Find where the given text appears and provide that cell's center as [x, y] coordinate. 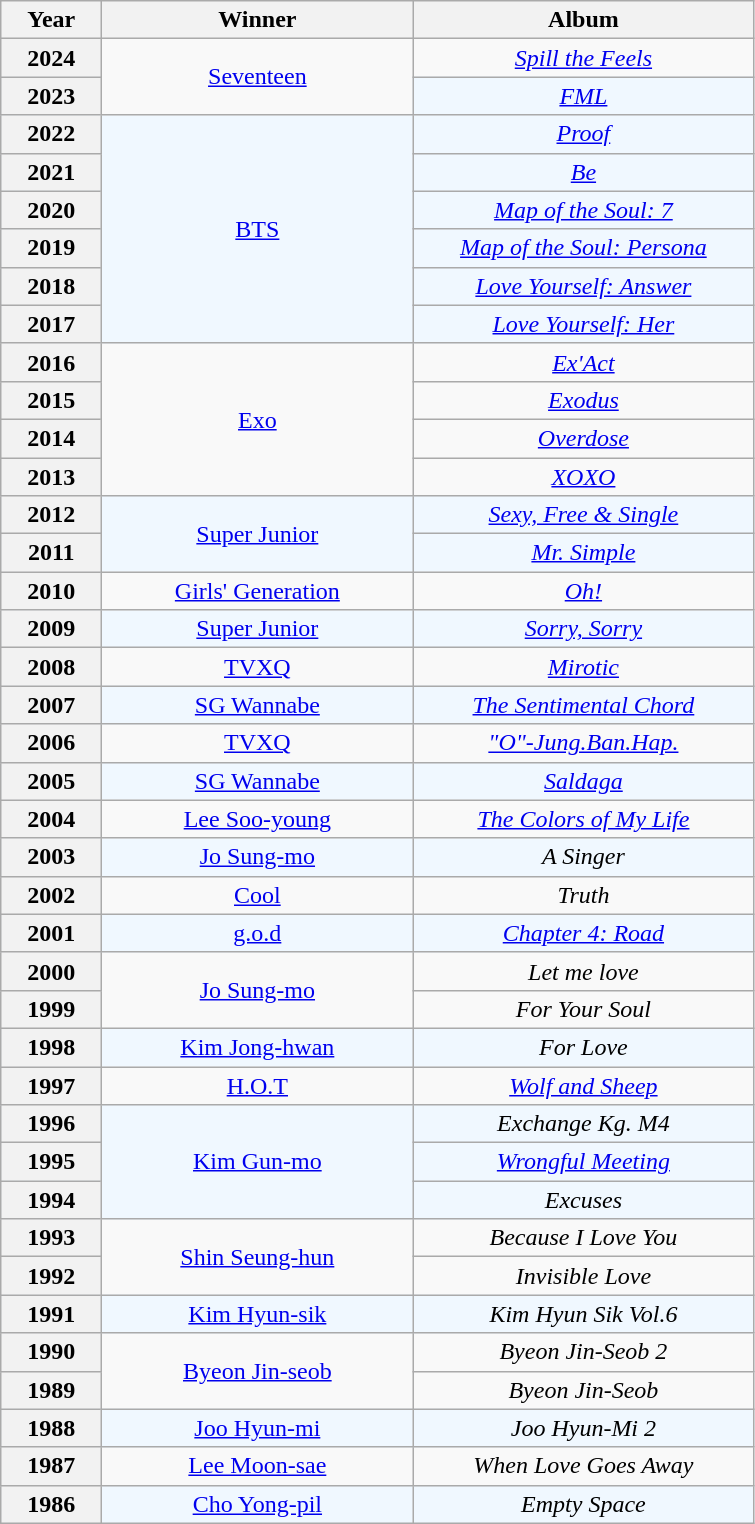
Be [584, 172]
Ex'Act [584, 362]
Byeon Jin-Seob 2 [584, 1352]
2015 [52, 400]
BTS [258, 229]
2000 [52, 971]
2018 [52, 286]
Winner [258, 20]
1991 [52, 1314]
2003 [52, 857]
2019 [52, 248]
Truth [584, 895]
Sorry, Sorry [584, 629]
2020 [52, 210]
2017 [52, 324]
Because I Love You [584, 1238]
Wolf and Sheep [584, 1085]
2004 [52, 819]
Lee Moon-sae [258, 1466]
2024 [52, 58]
Exodus [584, 400]
2016 [52, 362]
FML [584, 96]
Invisible Love [584, 1276]
Chapter 4: Road [584, 933]
2005 [52, 781]
1996 [52, 1124]
Let me love [584, 971]
g.o.d [258, 933]
Proof [584, 134]
Overdose [584, 438]
Sexy, Free & Single [584, 515]
2011 [52, 553]
The Sentimental Chord [584, 705]
1986 [52, 1504]
Wrongful Meeting [584, 1162]
2002 [52, 895]
Kim Gun-mo [258, 1162]
2008 [52, 667]
1992 [52, 1276]
2007 [52, 705]
Cho Yong-pil [258, 1504]
A Singer [584, 857]
Seventeen [258, 77]
Mr. Simple [584, 553]
XOXO [584, 477]
Joo Hyun-mi [258, 1428]
Byeon Jin-Seob [584, 1390]
Love Yourself: Answer [584, 286]
2010 [52, 591]
Joo Hyun-Mi 2 [584, 1428]
Map of the Soul: 7 [584, 210]
Kim Hyun Sik Vol.6 [584, 1314]
The Colors of My Life [584, 819]
Shin Seung-hun [258, 1257]
Map of the Soul: Persona [584, 248]
1993 [52, 1238]
2014 [52, 438]
Oh! [584, 591]
2001 [52, 933]
Exchange Kg. M4 [584, 1124]
1990 [52, 1352]
Lee Soo-young [258, 819]
For Your Soul [584, 1009]
For Love [584, 1047]
1994 [52, 1200]
Cool [258, 895]
Empty Space [584, 1504]
1987 [52, 1466]
Spill the Feels [584, 58]
Girls' Generation [258, 591]
2013 [52, 477]
2021 [52, 172]
2009 [52, 629]
Love Yourself: Her [584, 324]
2022 [52, 134]
Excuses [584, 1200]
1998 [52, 1047]
1995 [52, 1162]
Mirotic [584, 667]
1988 [52, 1428]
2023 [52, 96]
"O"-Jung.Ban.Hap. [584, 743]
2012 [52, 515]
Kim Jong-hwan [258, 1047]
Album [584, 20]
2006 [52, 743]
Exo [258, 419]
When Love Goes Away [584, 1466]
1999 [52, 1009]
1997 [52, 1085]
1989 [52, 1390]
Byeon Jin-seob [258, 1371]
Year [52, 20]
Kim Hyun-sik [258, 1314]
H.O.T [258, 1085]
Saldaga [584, 781]
